Extract the [x, y] coordinate from the center of the cell holding the provided text.  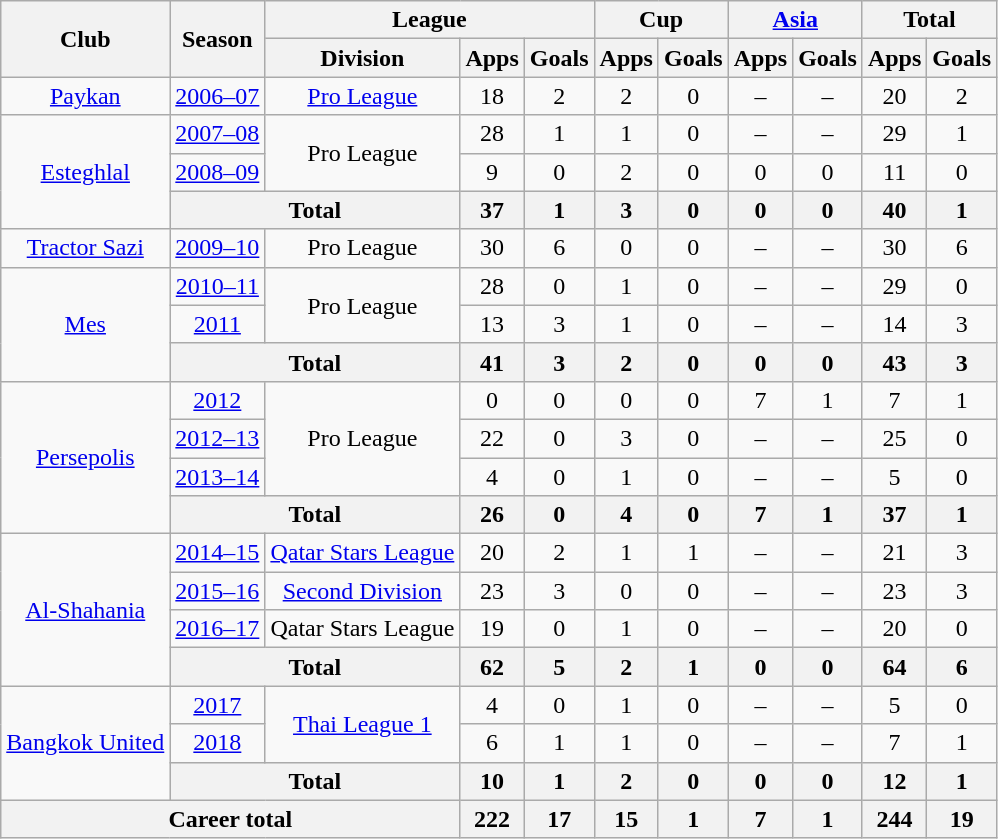
Second Division [362, 591]
Al-Shahania [86, 610]
12 [894, 781]
Paykan [86, 96]
Asia [795, 20]
2012–13 [218, 438]
Cup [661, 20]
40 [894, 210]
25 [894, 438]
41 [492, 362]
64 [894, 667]
43 [894, 362]
Persepolis [86, 457]
Career total [230, 819]
9 [492, 172]
2010–11 [218, 286]
Club [86, 39]
2016–17 [218, 629]
2006–07 [218, 96]
2015–16 [218, 591]
2017 [218, 705]
2013–14 [218, 477]
10 [492, 781]
2018 [218, 743]
Thai League 1 [362, 724]
League [430, 20]
Mes [86, 324]
222 [492, 819]
244 [894, 819]
2012 [218, 400]
18 [492, 96]
Esteghlal [86, 172]
2009–10 [218, 248]
21 [894, 553]
Division [362, 58]
26 [492, 515]
Tractor Sazi [86, 248]
22 [492, 438]
15 [626, 819]
2007–08 [218, 134]
2014–15 [218, 553]
62 [492, 667]
2011 [218, 324]
17 [559, 819]
13 [492, 324]
Season [218, 39]
11 [894, 172]
Bangkok United [86, 743]
2008–09 [218, 172]
14 [894, 324]
